Find where the given text appears and provide that cell's center as [x, y] coordinate. 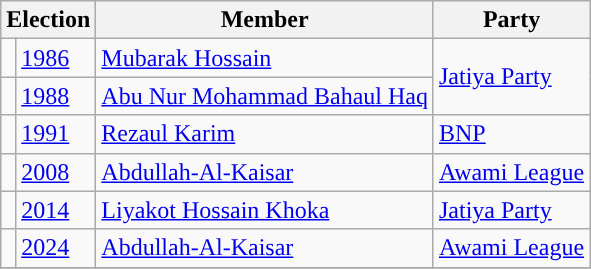
Election [48, 20]
Abu Nur Mohammad Bahaul Haq [265, 96]
2014 [56, 210]
1991 [56, 134]
2008 [56, 172]
Party [511, 20]
1986 [56, 58]
Liyakot Hossain Khoka [265, 210]
Mubarak Hossain [265, 58]
2024 [56, 248]
1988 [56, 96]
BNP [511, 134]
Rezaul Karim [265, 134]
Member [265, 20]
